Find where the given text appears and provide that cell's center as (x, y) coordinate. 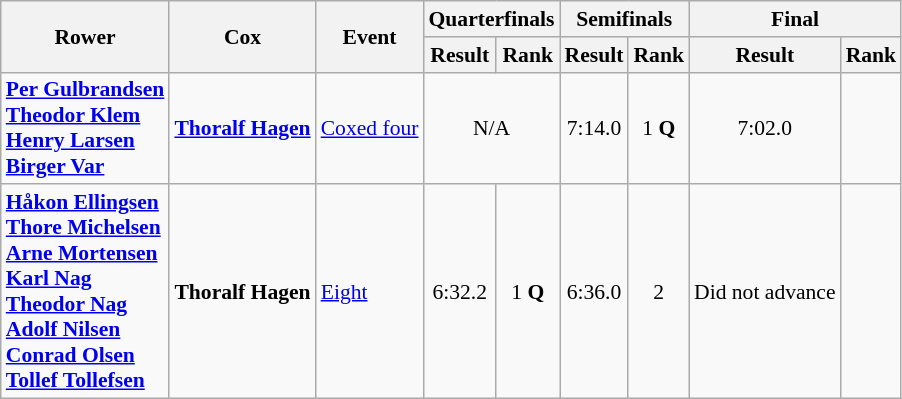
Rower (86, 36)
Final (795, 19)
7:02.0 (765, 128)
Semifinals (624, 19)
6:36.0 (594, 292)
Håkon Ellingsen Thore Michelsen Arne Mortensen Karl Nag Theodor Nag Adolf Nilsen Conrad Olsen Tollef Tollefsen (86, 292)
Per Gulbrandsen Theodor Klem Henry Larsen Birger Var (86, 128)
Quarterfinals (492, 19)
Coxed four (370, 128)
Event (370, 36)
N/A (492, 128)
Cox (242, 36)
Eight (370, 292)
6:32.2 (460, 292)
2 (658, 292)
Did not advance (765, 292)
7:14.0 (594, 128)
